Detect which cell encompasses the target text, then output its [X, Y] center coordinate. 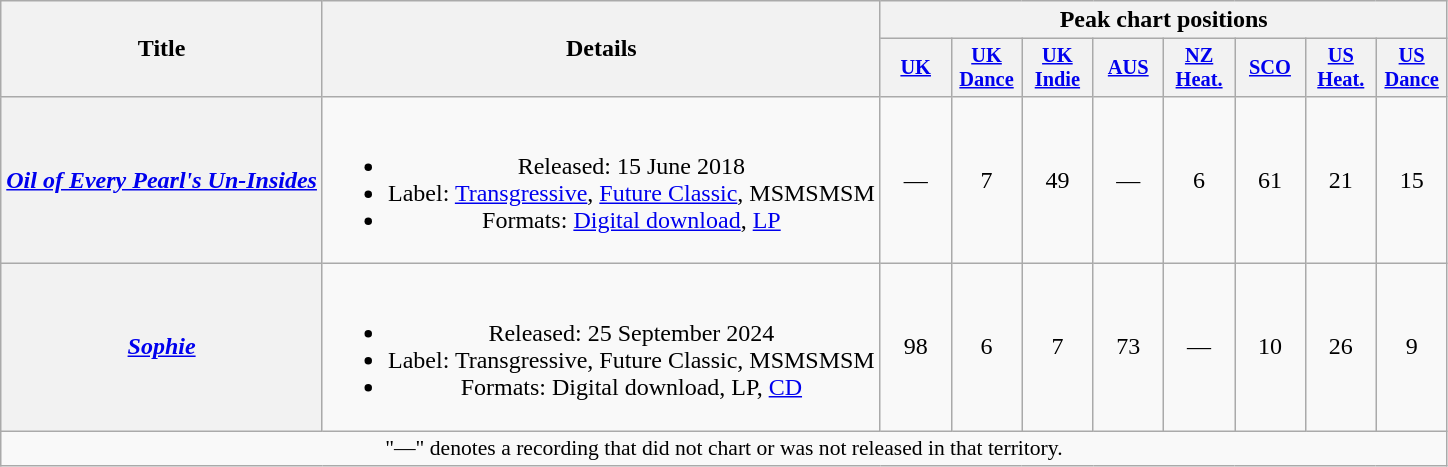
Oil of Every Pearl's Un-Insides [162, 180]
Title [162, 49]
Released: 15 June 2018Label: Transgressive, Future Classic, MSMSMSMFormats: Digital download, LP [601, 180]
UKIndie [1058, 68]
Sophie [162, 348]
USDance [1412, 68]
61 [1270, 180]
NZHeat. [1200, 68]
21 [1340, 180]
73 [1128, 348]
Details [601, 49]
26 [1340, 348]
49 [1058, 180]
UK [916, 68]
UKDance [986, 68]
98 [916, 348]
10 [1270, 348]
Released: 25 September 2024Label: Transgressive, Future Classic, MSMSMSMFormats: Digital download, LP, CD [601, 348]
Peak chart positions [1164, 20]
USHeat. [1340, 68]
AUS [1128, 68]
"—" denotes a recording that did not chart or was not released in that territory. [724, 449]
SCO [1270, 68]
9 [1412, 348]
15 [1412, 180]
